Find where the given text appears and provide that cell's center as [x, y] coordinate. 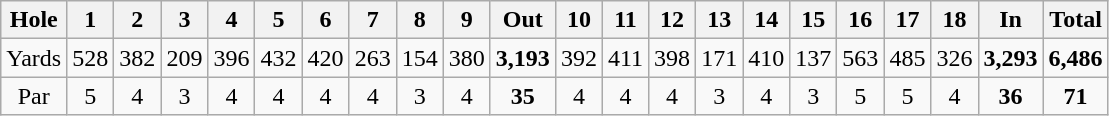
563 [860, 58]
Yards [34, 58]
Hole [34, 20]
Total [1076, 20]
420 [326, 58]
3,193 [522, 58]
410 [766, 58]
528 [90, 58]
17 [908, 20]
209 [184, 58]
12 [672, 20]
392 [578, 58]
263 [372, 58]
71 [1076, 96]
6 [326, 20]
137 [814, 58]
485 [908, 58]
10 [578, 20]
9 [466, 20]
36 [1010, 96]
11 [625, 20]
6,486 [1076, 58]
Out [522, 20]
398 [672, 58]
396 [232, 58]
1 [90, 20]
326 [954, 58]
13 [720, 20]
382 [138, 58]
432 [278, 58]
18 [954, 20]
171 [720, 58]
15 [814, 20]
380 [466, 58]
35 [522, 96]
411 [625, 58]
154 [420, 58]
8 [420, 20]
Par [34, 96]
16 [860, 20]
14 [766, 20]
In [1010, 20]
7 [372, 20]
3,293 [1010, 58]
2 [138, 20]
